Capture the cell that displays the provided text and extract its [x, y] central coordinate. 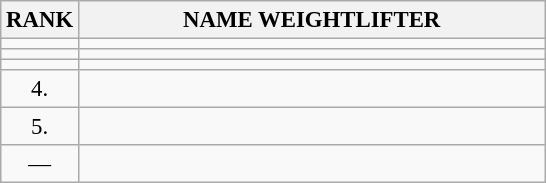
RANK [40, 20]
5. [40, 127]
NAME WEIGHTLIFTER [312, 20]
4. [40, 89]
